Return [X, Y] of the center of cell containing provided text 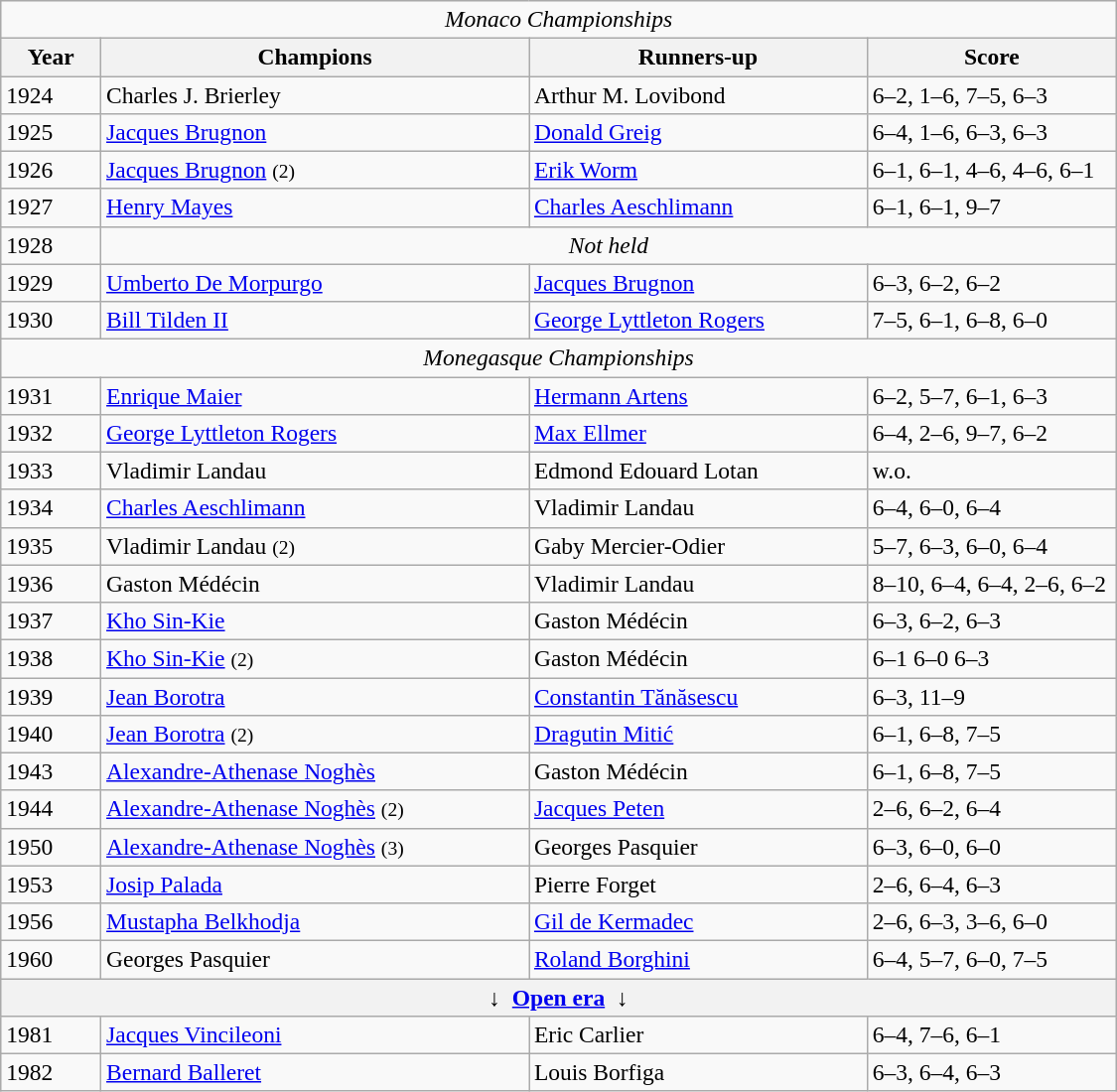
1928 [52, 245]
Erik Worm [697, 170]
6–2, 5–7, 6–1, 6–3 [991, 395]
Constantin Tănăsescu [697, 696]
Hermann Artens [697, 395]
7–5, 6–1, 6–8, 6–0 [991, 320]
Josip Palada [316, 885]
1931 [52, 395]
6–4, 7–6, 6–1 [991, 1034]
Vladimir Landau (2) [316, 546]
6–2, 1–6, 7–5, 6–3 [991, 94]
Mustapha Belkhodja [316, 921]
1940 [52, 734]
2–6, 6–4, 6–3 [991, 885]
1943 [52, 771]
Runners-up [697, 57]
Not held [610, 245]
6–1 6–0 6–3 [991, 658]
Pierre Forget [697, 885]
Donald Greig [697, 132]
Max Ellmer [697, 433]
6–1, 6–1, 4–6, 4–6, 6–1 [991, 170]
Jacques Vincileoni [316, 1034]
Gaby Mercier-Odier [697, 546]
Kho Sin-Kie (2) [316, 658]
2–6, 6–3, 3–6, 6–0 [991, 921]
Umberto De Morpurgo [316, 283]
6–3, 11–9 [991, 696]
Enrique Maier [316, 395]
Alexandre-Athenase Noghès [316, 771]
1938 [52, 658]
1927 [52, 207]
Arthur M. Lovibond [697, 94]
1953 [52, 885]
1960 [52, 959]
2–6, 6–2, 6–4 [991, 809]
1956 [52, 921]
Alexandre-Athenase Noghès (2) [316, 809]
6–4, 2–6, 9–7, 6–2 [991, 433]
1925 [52, 132]
1936 [52, 584]
1935 [52, 546]
1981 [52, 1034]
↓ Open era ↓ [559, 997]
6–3, 6–2, 6–2 [991, 283]
1924 [52, 94]
6–4, 5–7, 6–0, 7–5 [991, 959]
Monegasque Championships [559, 357]
6–3, 6–0, 6–0 [991, 847]
6–4, 1–6, 6–3, 6–3 [991, 132]
Year [52, 57]
1950 [52, 847]
Edmond Edouard Lotan [697, 471]
Gil de Kermadec [697, 921]
Alexandre-Athenase Noghès (3) [316, 847]
Charles J. Brierley [316, 94]
Henry Mayes [316, 207]
1930 [52, 320]
1932 [52, 433]
Score [991, 57]
1937 [52, 620]
1926 [52, 170]
Jean Borotra [316, 696]
5–7, 6–3, 6–0, 6–4 [991, 546]
6–3, 6–4, 6–3 [991, 1072]
1934 [52, 508]
1933 [52, 471]
6–3, 6–2, 6–3 [991, 620]
Louis Borfiga [697, 1072]
1944 [52, 809]
6–4, 6–0, 6–4 [991, 508]
w.o. [991, 471]
1939 [52, 696]
Bill Tilden II [316, 320]
6–1, 6–1, 9–7 [991, 207]
8–10, 6–4, 6–4, 2–6, 6–2 [991, 584]
1982 [52, 1072]
Jacques Peten [697, 809]
Monaco Championships [559, 19]
Dragutin Mitić [697, 734]
Roland Borghini [697, 959]
Jacques Brugnon (2) [316, 170]
Champions [316, 57]
1929 [52, 283]
Kho Sin-Kie [316, 620]
Jean Borotra (2) [316, 734]
Eric Carlier [697, 1034]
Bernard Balleret [316, 1072]
